Identify which cell holds the provided text, then report its (X, Y) central coordinate. 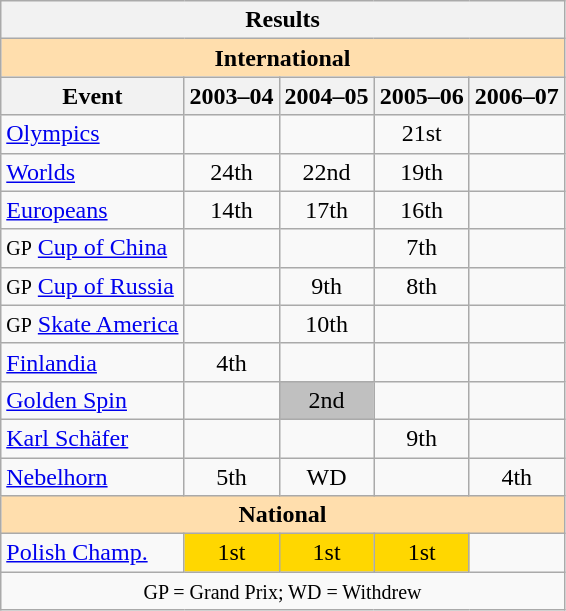
2003–04 (232, 96)
Finlandia (92, 362)
Worlds (92, 172)
Europeans (92, 210)
10th (326, 324)
Golden Spin (92, 400)
GP Cup of China (92, 248)
Karl Schäfer (92, 438)
International (283, 58)
5th (232, 477)
2005–06 (422, 96)
17th (326, 210)
Results (283, 20)
14th (232, 210)
National (283, 515)
7th (422, 248)
Polish Champ. (92, 553)
GP Skate America (92, 324)
WD (326, 477)
22nd (326, 172)
19th (422, 172)
GP Cup of Russia (92, 286)
24th (232, 172)
Event (92, 96)
2nd (326, 400)
2004–05 (326, 96)
GP = Grand Prix; WD = Withdrew (283, 591)
Olympics (92, 134)
16th (422, 210)
Nebelhorn (92, 477)
21st (422, 134)
2006–07 (516, 96)
8th (422, 286)
